Return (X, Y) of the center of cell containing provided text 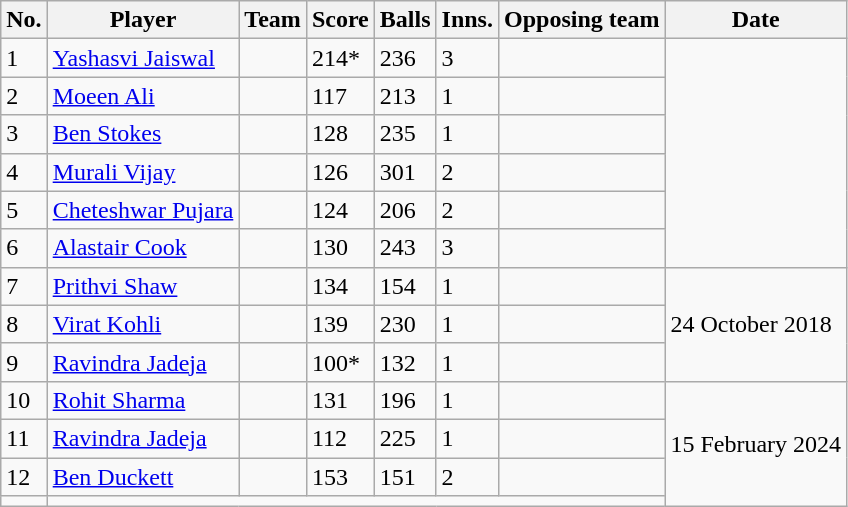
117 (340, 96)
243 (405, 248)
124 (340, 210)
Rohit Sharma (143, 400)
128 (340, 134)
Virat Kohli (143, 324)
230 (405, 324)
Yashasvi Jaiswal (143, 58)
154 (405, 286)
213 (405, 96)
Team (273, 20)
196 (405, 400)
24 October 2018 (756, 324)
4 (24, 172)
5 (24, 210)
235 (405, 134)
11 (24, 438)
131 (340, 400)
Ben Stokes (143, 134)
10 (24, 400)
Cheteshwar Pujara (143, 210)
Inns. (467, 20)
301 (405, 172)
12 (24, 477)
100* (340, 362)
Alastair Cook (143, 248)
130 (340, 248)
Prithvi Shaw (143, 286)
Murali Vijay (143, 172)
15 February 2024 (756, 444)
Opposing team (581, 20)
236 (405, 58)
153 (340, 477)
9 (24, 362)
206 (405, 210)
7 (24, 286)
Score (340, 20)
214* (340, 58)
225 (405, 438)
No. (24, 20)
Player (143, 20)
151 (405, 477)
134 (340, 286)
6 (24, 248)
112 (340, 438)
139 (340, 324)
Moeen Ali (143, 96)
Ben Duckett (143, 477)
126 (340, 172)
8 (24, 324)
Date (756, 20)
Balls (405, 20)
132 (405, 362)
